Determine the [X, Y] coordinate at the center of the cell enclosing the given text.  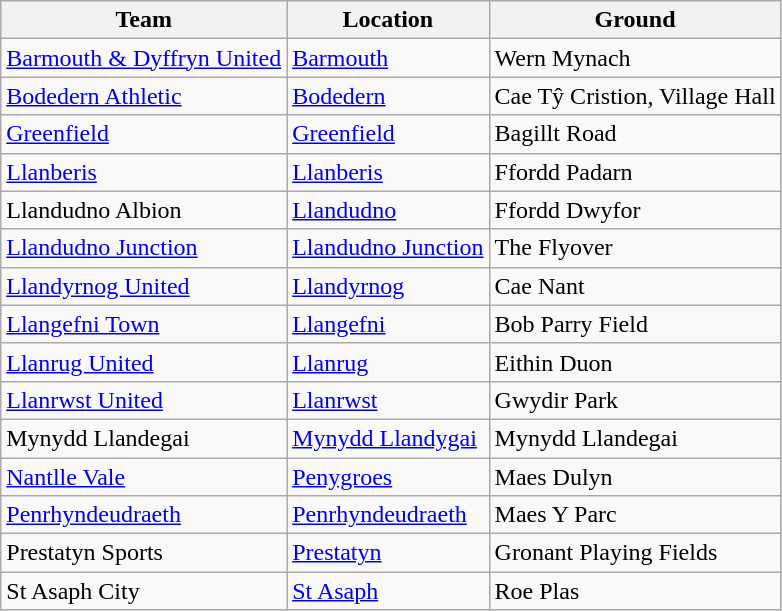
Llangefni [388, 324]
Llangefni Town [144, 324]
Roe Plas [635, 591]
The Flyover [635, 248]
Penygroes [388, 477]
Eithin Duon [635, 362]
Llandudno [388, 210]
Ffordd Dwyfor [635, 210]
Maes Dulyn [635, 477]
St Asaph City [144, 591]
Cae Nant [635, 286]
Mynydd Llandygai [388, 438]
Bob Parry Field [635, 324]
Nantlle Vale [144, 477]
Maes Y Parc [635, 515]
Llandudno Albion [144, 210]
Llanrug [388, 362]
Barmouth [388, 58]
Llanrug United [144, 362]
Gronant Playing Fields [635, 553]
St Asaph [388, 591]
Llanrwst [388, 400]
Ground [635, 20]
Wern Mynach [635, 58]
Team [144, 20]
Barmouth & Dyffryn United [144, 58]
Cae Tŷ Cristion, Village Hall [635, 96]
Bagillt Road [635, 134]
Llandyrnog [388, 286]
Location [388, 20]
Prestatyn [388, 553]
Prestatyn Sports [144, 553]
Llandyrnog United [144, 286]
Llanrwst United [144, 400]
Gwydir Park [635, 400]
Bodedern Athletic [144, 96]
Ffordd Padarn [635, 172]
Bodedern [388, 96]
